From the cell containing the given text, extract its center point as [x, y] coordinate. 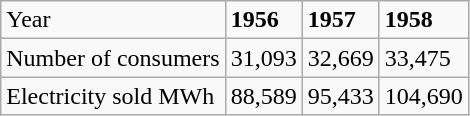
33,475 [424, 58]
1958 [424, 20]
Electricity sold MWh [113, 96]
31,093 [264, 58]
95,433 [340, 96]
1957 [340, 20]
Year [113, 20]
Number of consumers [113, 58]
32,669 [340, 58]
104,690 [424, 96]
1956 [264, 20]
88,589 [264, 96]
